Determine the [x, y] coordinate at the center of the cell enclosing the given text.  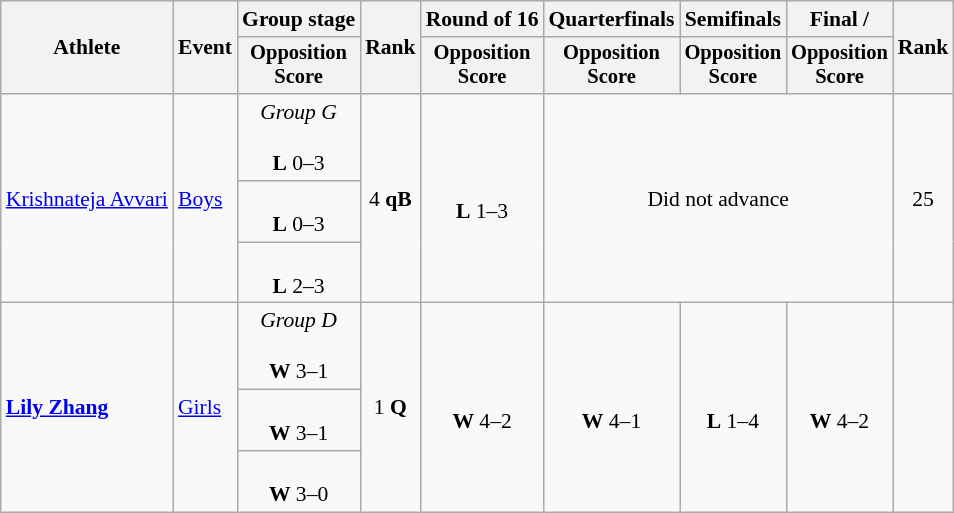
Athlete [87, 48]
Quarterfinals [612, 19]
Boys [205, 198]
Final / [840, 19]
Group GL 0–3 [298, 138]
Group stage [298, 19]
W 3–0 [298, 482]
Girls [205, 408]
L 1–4 [734, 408]
1 Q [390, 408]
L 1–3 [482, 198]
4 qB [390, 198]
Group DW 3–1 [298, 346]
Did not advance [718, 198]
Round of 16 [482, 19]
Semifinals [734, 19]
25 [924, 198]
L 2–3 [298, 272]
W 4–1 [612, 408]
Lily Zhang [87, 408]
W 3–1 [298, 420]
L 0–3 [298, 212]
Krishnateja Avvari [87, 198]
Event [205, 48]
